Provide the [x, y] coordinate of the cell's center where the given text is located.  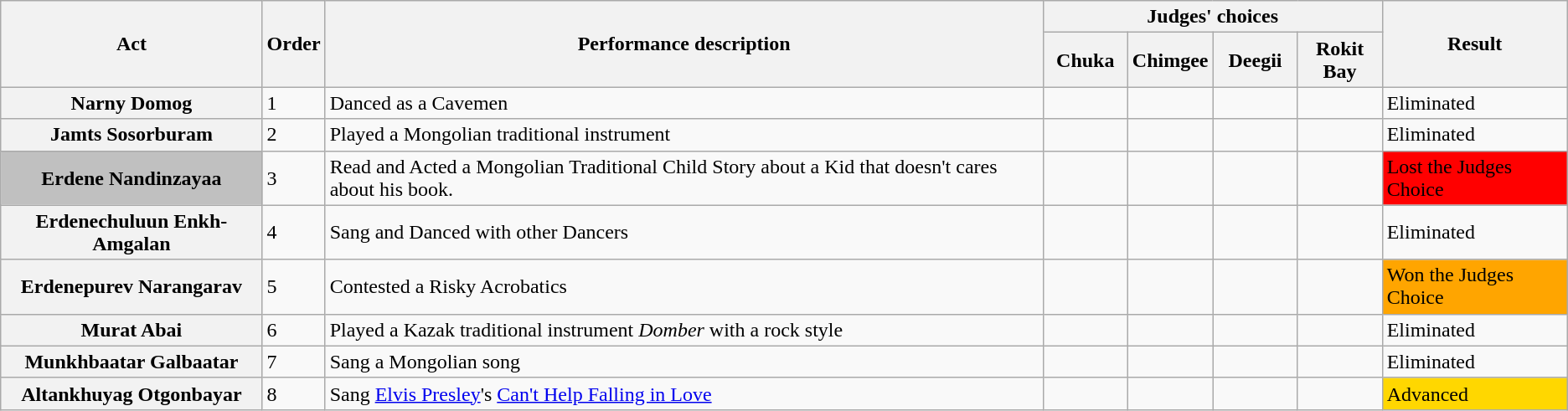
7 [293, 362]
Danced as a Cavemen [683, 103]
Played a Mongolian traditional instrument [683, 135]
Sang and Danced with other Dancers [683, 233]
Judges' choices [1213, 17]
Narny Domog [132, 103]
Sang a Mongolian song [683, 362]
5 [293, 286]
Chuka [1086, 60]
3 [293, 177]
Read and Acted a Mongolian Traditional Child Story about a Kid that doesn't cares about his book. [683, 177]
Lost the Judges Choice [1474, 177]
Rokit Bay [1340, 60]
Played a Kazak traditional instrument Domber with a rock style [683, 330]
6 [293, 330]
2 [293, 135]
Jamts Sosorburam [132, 135]
Sang Elvis Presley's Can't Help Falling in Love [683, 393]
Advanced [1474, 393]
Altankhuyag Otgonbayar [132, 393]
Erdenechuluun Enkh-Amgalan [132, 233]
Chimgee [1170, 60]
1 [293, 103]
Act [132, 44]
Erdenepurev Narangarav [132, 286]
Performance description [683, 44]
Erdene Nandinzayaa [132, 177]
Deegii [1255, 60]
Order [293, 44]
8 [293, 393]
Munkhbaatar Galbaatar [132, 362]
Murat Abai [132, 330]
Contested a Risky Acrobatics [683, 286]
Result [1474, 44]
4 [293, 233]
Won the Judges Choice [1474, 286]
